Detect which cell encompasses the target text, then output its (x, y) center coordinate. 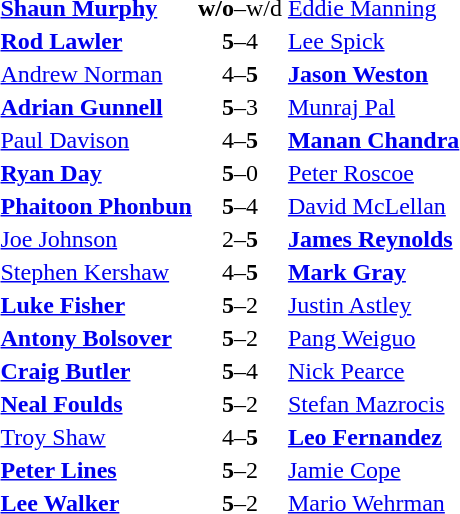
5–3 (240, 107)
5–0 (240, 173)
Mark Gray (373, 272)
Pang Weiguo (373, 338)
Stefan Mazrocis (373, 404)
Jamie Cope (373, 470)
Manan Chandra (373, 140)
Jason Weston (373, 74)
David McLellan (373, 206)
Munraj Pal (373, 107)
James Reynolds (373, 239)
Lee Spick (373, 41)
2–5 (240, 239)
Peter Roscoe (373, 173)
Leo Fernandez (373, 437)
Justin Astley (373, 305)
Nick Pearce (373, 371)
